Scan for the cell matching the given text and deliver its [x, y] coordinate at center. 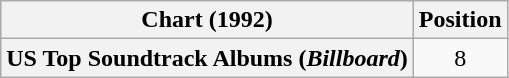
Position [460, 20]
8 [460, 58]
Chart (1992) [208, 20]
US Top Soundtrack Albums (Billboard) [208, 58]
